Determine the (X, Y) coordinate at the center of the cell enclosing the given text.  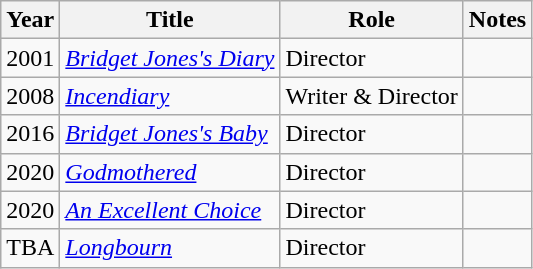
Incendiary (170, 96)
Title (170, 20)
Bridget Jones's Diary (170, 58)
Year (30, 20)
Bridget Jones's Baby (170, 134)
Writer & Director (372, 96)
TBA (30, 248)
2008 (30, 96)
An Excellent Choice (170, 210)
Role (372, 20)
Notes (497, 20)
Longbourn (170, 248)
Godmothered (170, 172)
2001 (30, 58)
2016 (30, 134)
